Provide the [x, y] coordinate of the cell's center where the given text is located.  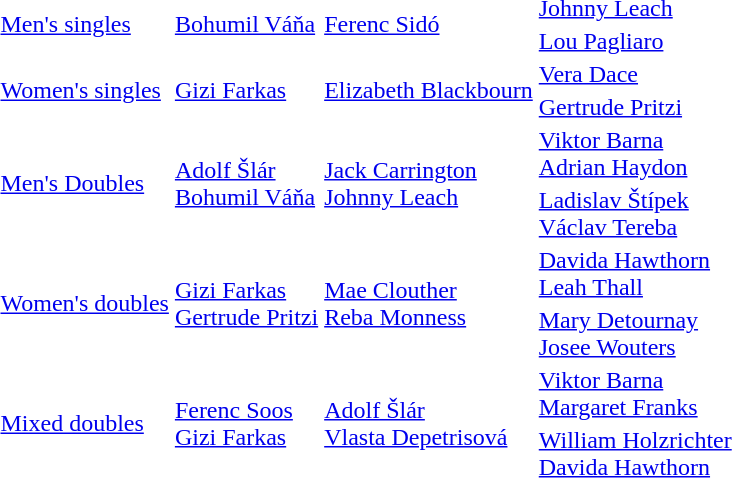
Elizabeth Blackbourn [429, 90]
Gizi Farkas [246, 90]
Mae Clouther Reba Monness [429, 304]
Adolf Šlár Bohumil Váňa [246, 184]
Gizi Farkas Gertrude Pritzi [246, 304]
Jack Carrington Johnny Leach [429, 184]
